Scan for the cell matching the given text and deliver its [x, y] coordinate at center. 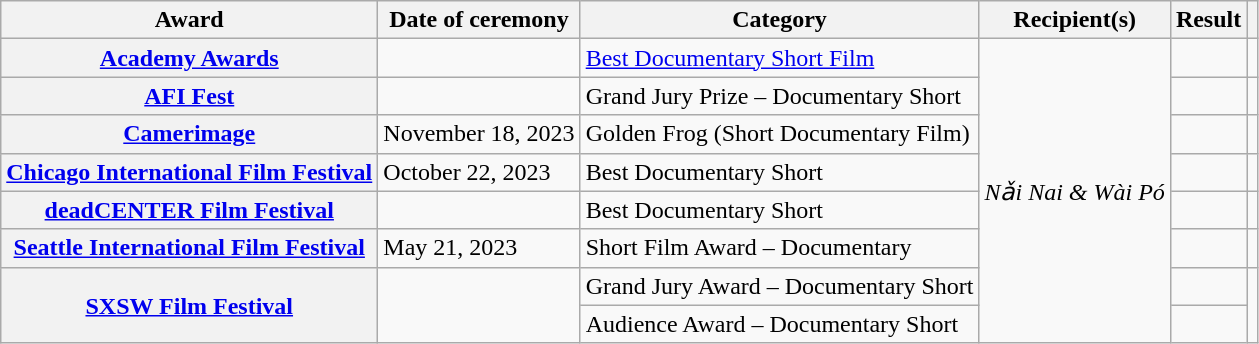
Grand Jury Prize – Documentary Short [780, 96]
Date of ceremony [479, 20]
October 22, 2023 [479, 172]
Nǎi Nai & Wài Pó [1074, 191]
Short Film Award – Documentary [780, 248]
Audience Award – Documentary Short [780, 324]
Academy Awards [190, 58]
May 21, 2023 [479, 248]
Award [190, 20]
Grand Jury Award – Documentary Short [780, 286]
Chicago International Film Festival [190, 172]
Golden Frog (Short Documentary Film) [780, 134]
Seattle International Film Festival [190, 248]
SXSW Film Festival [190, 305]
deadCENTER Film Festival [190, 210]
Camerimage [190, 134]
Best Documentary Short Film [780, 58]
November 18, 2023 [479, 134]
Recipient(s) [1074, 20]
AFI Fest [190, 96]
Result [1208, 20]
Category [780, 20]
